Return the (X, Y) coordinate for the center point of the cell that contains the specified text.  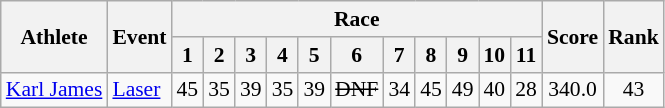
9 (463, 55)
10 (494, 55)
3 (251, 55)
34 (399, 90)
5 (314, 55)
Laser (139, 90)
2 (219, 55)
Event (139, 36)
6 (356, 55)
28 (526, 90)
40 (494, 90)
DNF (356, 90)
8 (431, 55)
Athlete (54, 36)
43 (634, 90)
Karl James (54, 90)
Rank (634, 36)
1 (187, 55)
49 (463, 90)
Race (356, 19)
4 (283, 55)
Score (572, 36)
7 (399, 55)
340.0 (572, 90)
11 (526, 55)
